From the cell containing the given text, extract its center point as (x, y) coordinate. 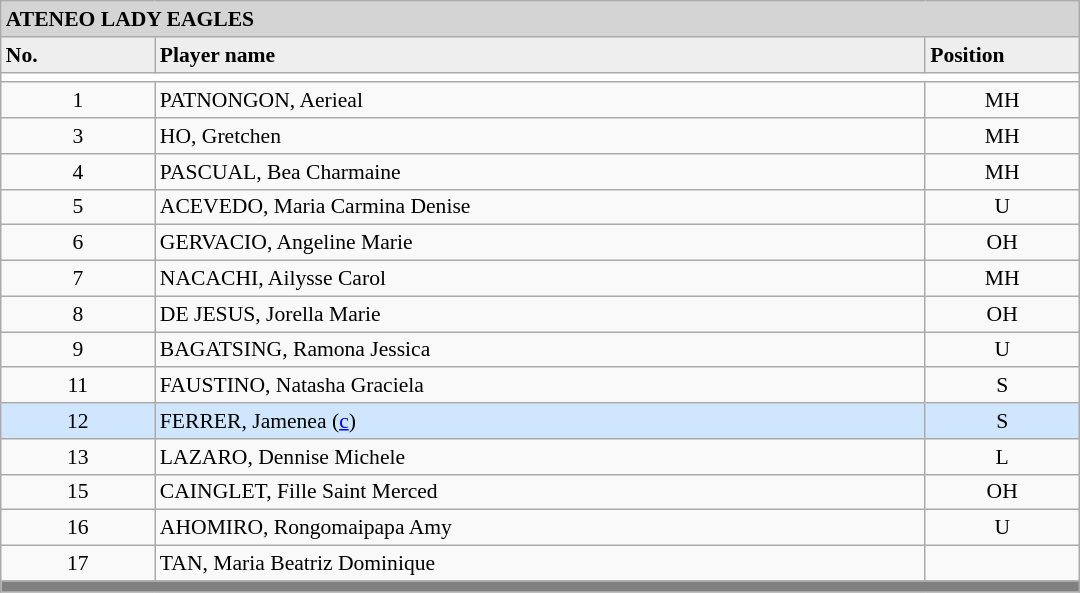
5 (78, 207)
ACEVEDO, Maria Carmina Denise (540, 207)
8 (78, 314)
No. (78, 55)
FERRER, Jamenea (c) (540, 421)
12 (78, 421)
6 (78, 243)
CAINGLET, Fille Saint Merced (540, 492)
AHOMIRO, Rongomaipapa Amy (540, 528)
11 (78, 386)
Position (1002, 55)
13 (78, 457)
7 (78, 279)
FAUSTINO, Natasha Graciela (540, 386)
HO, Gretchen (540, 136)
NACACHI, Ailysse Carol (540, 279)
TAN, Maria Beatriz Dominique (540, 564)
9 (78, 350)
GERVACIO, Angeline Marie (540, 243)
L (1002, 457)
Player name (540, 55)
17 (78, 564)
4 (78, 172)
LAZARO, Dennise Michele (540, 457)
DE JESUS, Jorella Marie (540, 314)
15 (78, 492)
3 (78, 136)
1 (78, 101)
PASCUAL, Bea Charmaine (540, 172)
16 (78, 528)
BAGATSING, Ramona Jessica (540, 350)
ATENEO LADY EAGLES (540, 19)
PATNONGON, Aerieal (540, 101)
